Search for the cell housing the specified text and yield its [x, y] center coordinate. 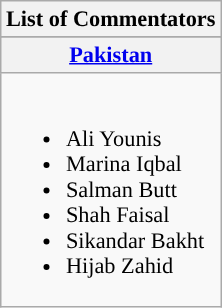
Ali YounisMarina IqbalSalman ButtShah FaisalSikandar BakhtHijab Zahid [111, 189]
List of Commentators [111, 19]
Pakistan [111, 55]
